Output the [x, y] coordinate of the center of the cell containing the given text.  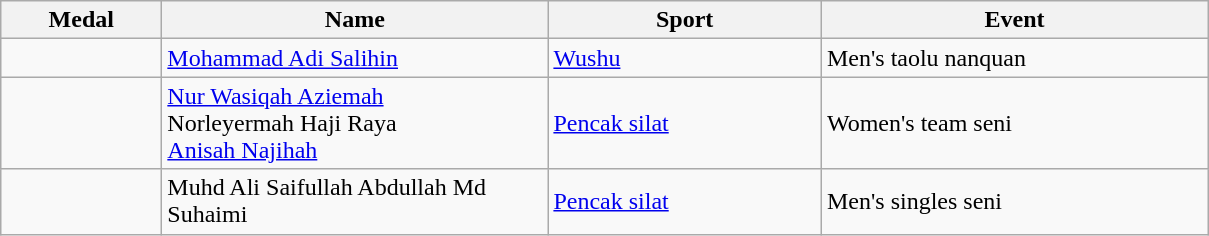
Event [1014, 20]
Men's taolu nanquan [1014, 58]
Mohammad Adi Salihin [355, 58]
Women's team seni [1014, 123]
Men's singles seni [1014, 202]
Medal [82, 20]
Name [355, 20]
Wushu [685, 58]
Sport [685, 20]
Nur Wasiqah AziemahNorleyermah Haji RayaAnisah Najihah [355, 123]
Muhd Ali Saifullah Abdullah Md Suhaimi [355, 202]
